Search for the cell housing the specified text and yield its [X, Y] center coordinate. 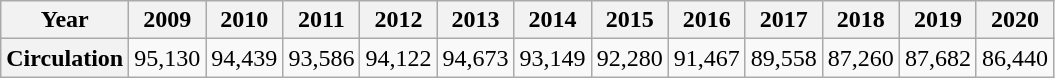
2013 [476, 20]
94,122 [398, 58]
93,149 [552, 58]
Circulation [65, 58]
2010 [244, 20]
94,673 [476, 58]
2018 [860, 20]
2016 [706, 20]
87,260 [860, 58]
95,130 [168, 58]
2014 [552, 20]
94,439 [244, 58]
2012 [398, 20]
2015 [630, 20]
87,682 [938, 58]
2011 [322, 20]
92,280 [630, 58]
89,558 [784, 58]
93,586 [322, 58]
Year [65, 20]
2017 [784, 20]
2020 [1014, 20]
86,440 [1014, 58]
91,467 [706, 58]
2019 [938, 20]
2009 [168, 20]
